Search for the cell housing the specified text and yield its [x, y] center coordinate. 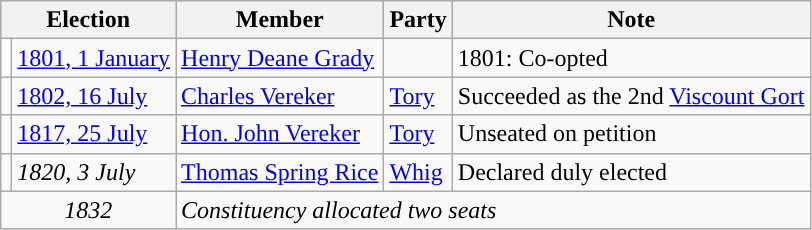
Member [280, 20]
Charles Vereker [280, 96]
1802, 16 July [94, 96]
Thomas Spring Rice [280, 172]
Whig [418, 172]
1817, 25 July [94, 134]
1832 [88, 210]
Election [88, 20]
Hon. John Vereker [280, 134]
Unseated on petition [631, 134]
Henry Deane Grady [280, 58]
Succeeded as the 2nd Viscount Gort [631, 96]
1820, 3 July [94, 172]
Note [631, 20]
1801, 1 January [94, 58]
1801: Co-opted [631, 58]
Party [418, 20]
Constituency allocated two seats [494, 210]
Declared duly elected [631, 172]
